Detect which cell encompasses the target text, then output its [x, y] center coordinate. 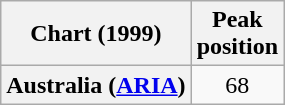
Australia (ARIA) [96, 85]
Chart (1999) [96, 34]
Peakposition [237, 34]
68 [237, 85]
